Return the (X, Y) coordinate for the center point of the cell that contains the specified text.  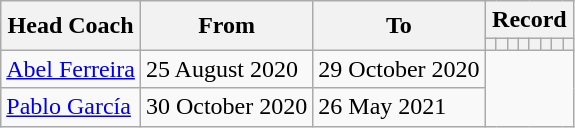
29 October 2020 (399, 69)
Record (529, 20)
Abel Ferreira (71, 69)
Head Coach (71, 26)
Pablo García (71, 107)
From (226, 26)
26 May 2021 (399, 107)
To (399, 26)
30 October 2020 (226, 107)
25 August 2020 (226, 69)
